Locate the cell with the specified text and output its [X, Y] center coordinate. 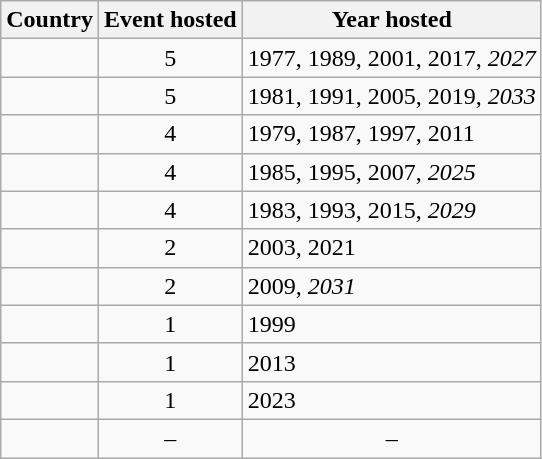
1977, 1989, 2001, 2017, 2027 [392, 58]
1979, 1987, 1997, 2011 [392, 134]
1999 [392, 324]
Year hosted [392, 20]
Event hosted [170, 20]
2023 [392, 400]
1983, 1993, 2015, 2029 [392, 210]
2009, 2031 [392, 286]
1981, 1991, 2005, 2019, 2033 [392, 96]
2003, 2021 [392, 248]
Country [50, 20]
2013 [392, 362]
1985, 1995, 2007, 2025 [392, 172]
